Search for the cell housing the specified text and yield its (X, Y) center coordinate. 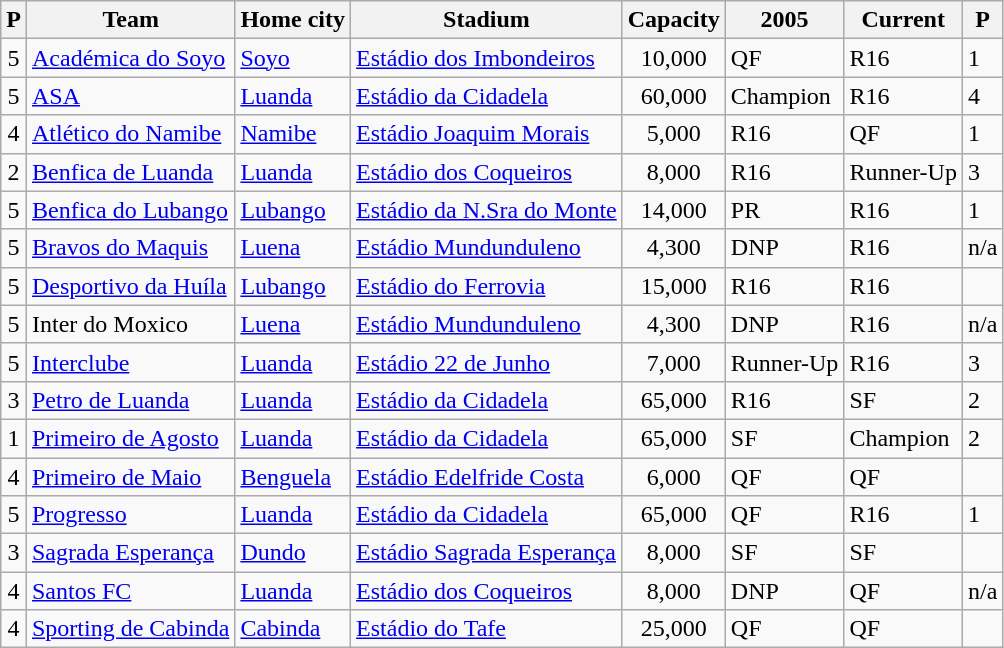
Cabinda (293, 629)
60,000 (674, 96)
Progresso (130, 515)
2005 (784, 20)
Estádio da N.Sra do Monte (487, 210)
Namibe (293, 134)
Estádio 22 de Junho (487, 362)
Estádio Joaquim Morais (487, 134)
Team (130, 20)
ASA (130, 96)
10,000 (674, 58)
Benfica de Luanda (130, 172)
Académica do Soyo (130, 58)
Home city (293, 20)
5,000 (674, 134)
Inter do Moxico (130, 324)
14,000 (674, 210)
Stadium (487, 20)
Petro de Luanda (130, 400)
Estádio dos Imbondeiros (487, 58)
Estádio do Ferrovia (487, 286)
15,000 (674, 286)
6,000 (674, 477)
Estádio Edelfride Costa (487, 477)
Interclube (130, 362)
Benguela (293, 477)
7,000 (674, 362)
Capacity (674, 20)
Santos FC (130, 591)
Atlético do Namibe (130, 134)
Sagrada Esperança (130, 553)
Soyo (293, 58)
Sporting de Cabinda (130, 629)
25,000 (674, 629)
Dundo (293, 553)
Benfica do Lubango (130, 210)
Primeiro de Agosto (130, 438)
PR (784, 210)
Current (904, 20)
Estádio do Tafe (487, 629)
Estádio Sagrada Esperança (487, 553)
Desportivo da Huíla (130, 286)
Primeiro de Maio (130, 477)
Bravos do Maquis (130, 248)
